Search for the cell housing the specified text and yield its (x, y) center coordinate. 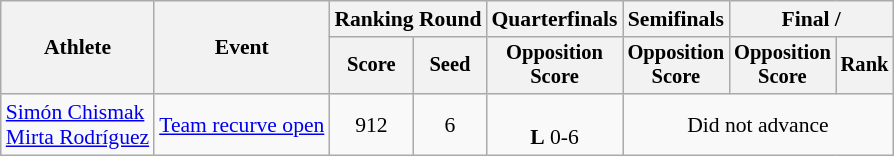
Simón ChismakMirta Rodríguez (78, 124)
Ranking Round (408, 19)
Athlete (78, 48)
6 (450, 124)
Did not advance (758, 124)
Final / (811, 19)
Rank (865, 66)
912 (371, 124)
Semifinals (676, 19)
Team recurve open (242, 124)
L 0-6 (554, 124)
Score (371, 66)
Quarterfinals (554, 19)
Event (242, 48)
Seed (450, 66)
